Extract the (X, Y) coordinate from the center of the cell holding the provided text.  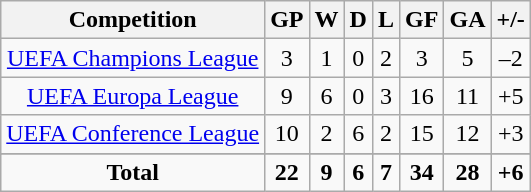
W (326, 20)
7 (386, 172)
UEFA Champions League (133, 58)
11 (468, 96)
D (358, 20)
15 (422, 134)
UEFA Europa League (133, 96)
16 (422, 96)
+3 (510, 134)
10 (287, 134)
+6 (510, 172)
GA (468, 20)
GP (287, 20)
34 (422, 172)
Total (133, 172)
28 (468, 172)
–2 (510, 58)
+5 (510, 96)
GF (422, 20)
L (386, 20)
UEFA Conference League (133, 134)
22 (287, 172)
1 (326, 58)
5 (468, 58)
+/- (510, 20)
Competition (133, 20)
12 (468, 134)
